Scan for the cell matching the given text and deliver its (x, y) coordinate at center. 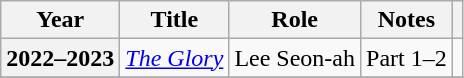
2022–2023 (60, 58)
Title (174, 20)
Notes (407, 20)
Lee Seon-ah (295, 58)
Role (295, 20)
Part 1–2 (407, 58)
Year (60, 20)
The Glory (174, 58)
